Output the (X, Y) coordinate of the center of the cell containing the given text.  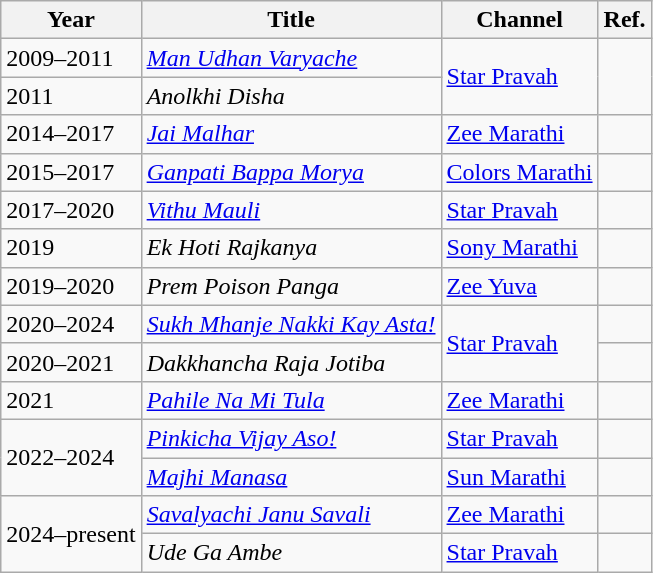
2011 (71, 96)
Anolkhi Disha (291, 96)
2009–2011 (71, 58)
Year (71, 20)
Ek Hoti Rajkanya (291, 248)
2021 (71, 400)
Sun Marathi (520, 477)
Ganpati Bappa Morya (291, 172)
2020–2024 (71, 324)
Colors Marathi (520, 172)
Savalyachi Janu Savali (291, 515)
2019 (71, 248)
Man Udhan Varyache (291, 58)
Sony Marathi (520, 248)
Majhi Manasa (291, 477)
Ref. (624, 20)
2014–2017 (71, 134)
Prem Poison Panga (291, 286)
2020–2021 (71, 362)
2022–2024 (71, 457)
Title (291, 20)
Ude Ga Ambe (291, 553)
Channel (520, 20)
Dakkhancha Raja Jotiba (291, 362)
Pinkicha Vijay Aso! (291, 438)
2024–present (71, 534)
Sukh Mhanje Nakki Kay Asta! (291, 324)
2019–2020 (71, 286)
2017–2020 (71, 210)
Vithu Mauli (291, 210)
Jai Malhar (291, 134)
Zee Yuva (520, 286)
2015–2017 (71, 172)
Pahile Na Mi Tula (291, 400)
